Return the [X, Y] coordinate for the center point of the cell that contains the specified text.  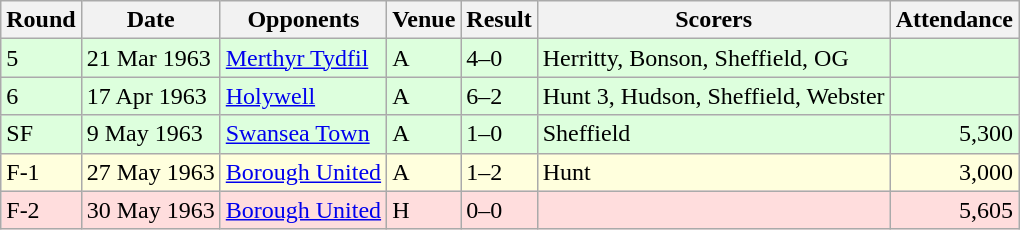
17 Apr 1963 [150, 96]
Round [41, 20]
Swansea Town [303, 134]
1–2 [499, 172]
3,000 [954, 172]
Merthyr Tydfil [303, 58]
5,300 [954, 134]
Hunt [714, 172]
Scorers [714, 20]
0–0 [499, 210]
F-2 [41, 210]
5 [41, 58]
6 [41, 96]
21 Mar 1963 [150, 58]
Herritty, Bonson, Sheffield, OG [714, 58]
SF [41, 134]
1–0 [499, 134]
Holywell [303, 96]
30 May 1963 [150, 210]
F-1 [41, 172]
Result [499, 20]
Sheffield [714, 134]
9 May 1963 [150, 134]
4–0 [499, 58]
Venue [424, 20]
27 May 1963 [150, 172]
Opponents [303, 20]
5,605 [954, 210]
Attendance [954, 20]
H [424, 210]
Hunt 3, Hudson, Sheffield, Webster [714, 96]
Date [150, 20]
6–2 [499, 96]
